From the cell containing the given text, extract its center point as (X, Y) coordinate. 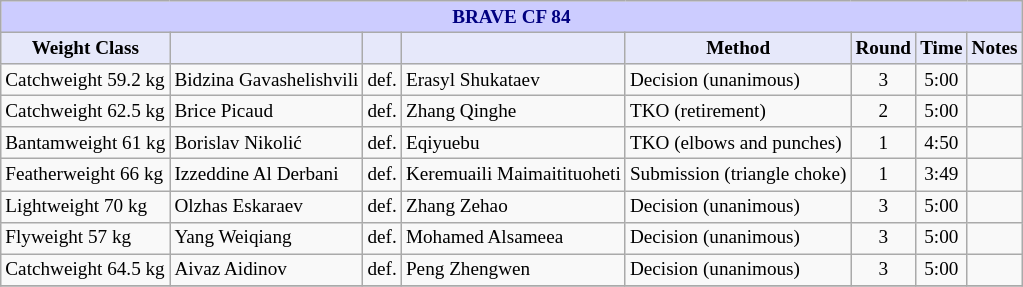
Yang Weiqiang (266, 238)
Weight Class (86, 48)
Eqiyuebu (513, 143)
Borislav Nikolić (266, 143)
TKO (retirement) (738, 111)
Mohamed Alsameea (513, 238)
Bantamweight 61 kg (86, 143)
Peng Zhengwen (513, 270)
2 (884, 111)
Catchweight 59.2 kg (86, 80)
Aivaz Aidinov (266, 270)
Zhang Qinghe (513, 111)
Notes (994, 48)
Olzhas Eskaraev (266, 206)
Submission (triangle choke) (738, 175)
Catchweight 62.5 kg (86, 111)
TKO (elbows and punches) (738, 143)
Round (884, 48)
Brice Picaud (266, 111)
Time (942, 48)
Bidzina Gavashelishvili (266, 80)
Izzeddine Al Derbani (266, 175)
Erasyl Shukataev (513, 80)
4:50 (942, 143)
Featherweight 66 kg (86, 175)
Zhang Zehao (513, 206)
Keremuaili Maimaitituoheti (513, 175)
Flyweight 57 kg (86, 238)
BRAVE CF 84 (512, 17)
Catchweight 64.5 kg (86, 270)
Lightweight 70 kg (86, 206)
Method (738, 48)
3:49 (942, 175)
